Capture the cell that displays the provided text and extract its [x, y] central coordinate. 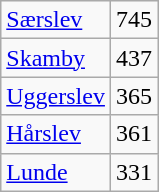
Uggerslev [56, 96]
365 [134, 96]
361 [134, 134]
331 [134, 172]
Lunde [56, 172]
745 [134, 20]
Hårslev [56, 134]
Særslev [56, 20]
437 [134, 58]
Skamby [56, 58]
